Locate the cell with the specified text and output its (x, y) center coordinate. 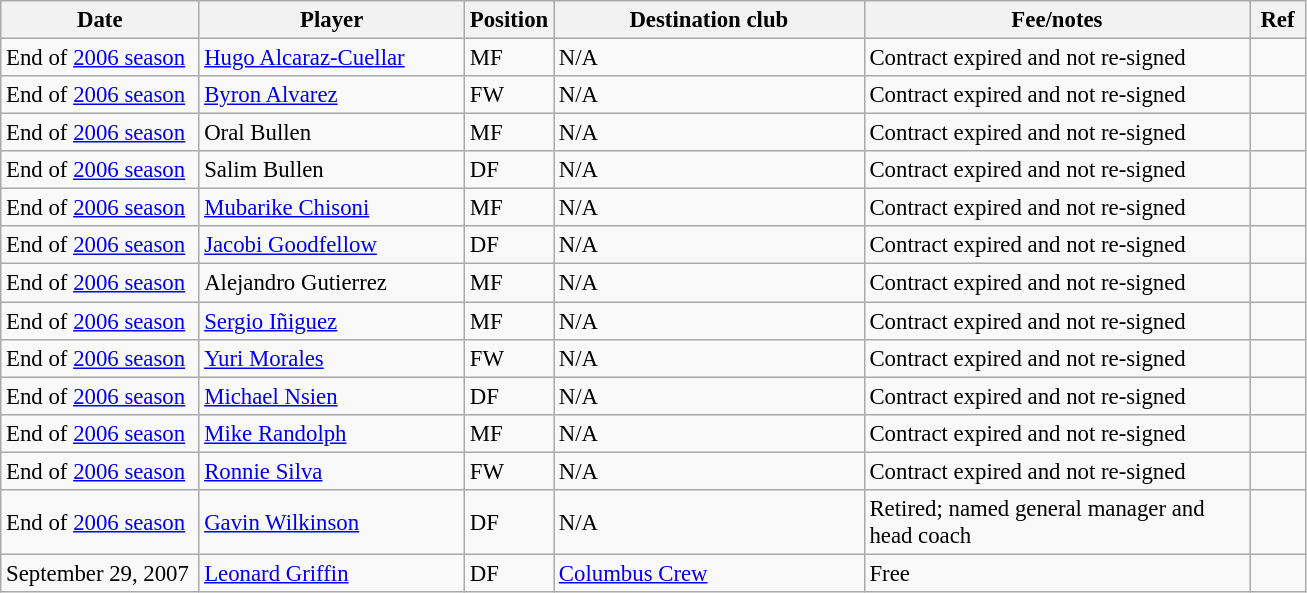
Retired; named general manager and head coach (1057, 522)
Fee/notes (1057, 20)
Leonard Griffin (332, 573)
Sergio Iñiguez (332, 321)
Position (508, 20)
Alejandro Gutierrez (332, 283)
Mike Randolph (332, 433)
Mubarike Chisoni (332, 208)
Ref (1278, 20)
September 29, 2007 (100, 573)
Jacobi Goodfellow (332, 245)
Player (332, 20)
Michael Nsien (332, 396)
Byron Alvarez (332, 95)
Gavin Wilkinson (332, 522)
Free (1057, 573)
Ronnie Silva (332, 471)
Salim Bullen (332, 170)
Hugo Alcaraz-Cuellar (332, 58)
Oral Bullen (332, 133)
Date (100, 20)
Yuri Morales (332, 358)
Destination club (710, 20)
Columbus Crew (710, 573)
